Search for the cell housing the specified text and yield its (x, y) center coordinate. 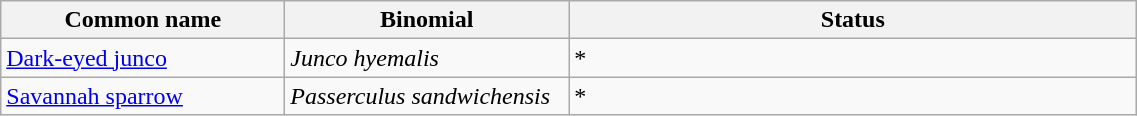
Savannah sparrow (143, 96)
Passerculus sandwichensis (427, 96)
Binomial (427, 20)
Status (853, 20)
Common name (143, 20)
Dark-eyed junco (143, 58)
Junco hyemalis (427, 58)
